Search for the cell housing the specified text and yield its (X, Y) center coordinate. 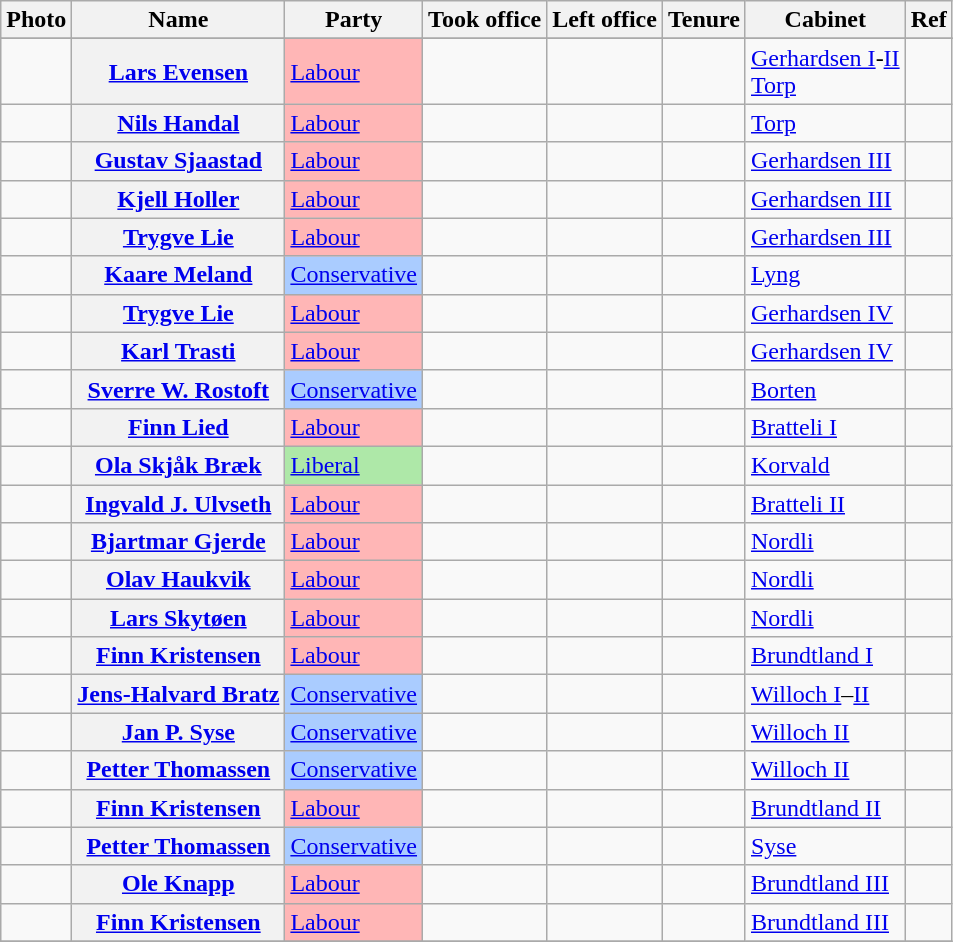
Jens-Halvard Bratz (178, 694)
Sverre W. Rostoft (178, 389)
Olav Haukvik (178, 580)
Bratteli I (825, 427)
Ingvald J. Ulvseth (178, 503)
Bratteli II (825, 503)
Lars Skytøen (178, 618)
Ole Knapp (178, 884)
Lyng (825, 275)
Took office (485, 20)
Left office (605, 20)
Jan P. Syse (178, 732)
Name (178, 20)
Ola Skjåk Bræk (178, 465)
Brundtland I (825, 656)
Korvald (825, 465)
Kjell Holler (178, 199)
Syse (825, 846)
Torp (825, 123)
Bjartmar Gjerde (178, 542)
Lars Evensen (178, 72)
Gustav Sjaastad (178, 161)
Nils Handal (178, 123)
Karl Trasti (178, 351)
Liberal (354, 465)
Party (354, 20)
Gerhardsen I-IITorp (825, 72)
Kaare Meland (178, 275)
Ref (928, 20)
Tenure (704, 20)
Cabinet (825, 20)
Photo (36, 20)
Finn Lied (178, 427)
Borten (825, 389)
Willoch I–II (825, 694)
Brundtland II (825, 808)
